Capture the cell that displays the provided text and extract its (X, Y) central coordinate. 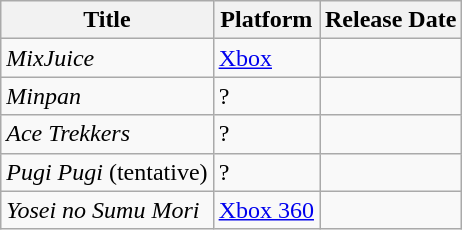
Title (107, 20)
Pugi Pugi (tentative) (107, 172)
Xbox 360 (266, 210)
Release Date (391, 20)
MixJuice (107, 58)
Platform (266, 20)
Yosei no Sumu Mori (107, 210)
Xbox (266, 58)
Ace Trekkers (107, 134)
Minpan (107, 96)
